Return the (X, Y) coordinate for the center point of the cell that contains the specified text.  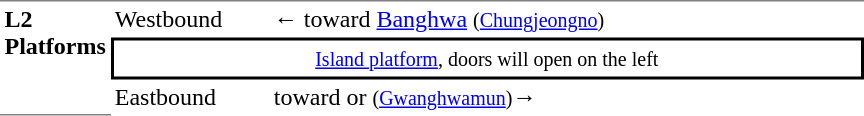
L2Platforms (55, 58)
Island platform, doors will open on the left (486, 59)
Westbound (190, 19)
← toward Banghwa (Chungjeongno) (566, 19)
Eastbound (190, 98)
toward or (Gwanghwamun)→ (566, 98)
